Identify which cell holds the provided text, then report its [X, Y] central coordinate. 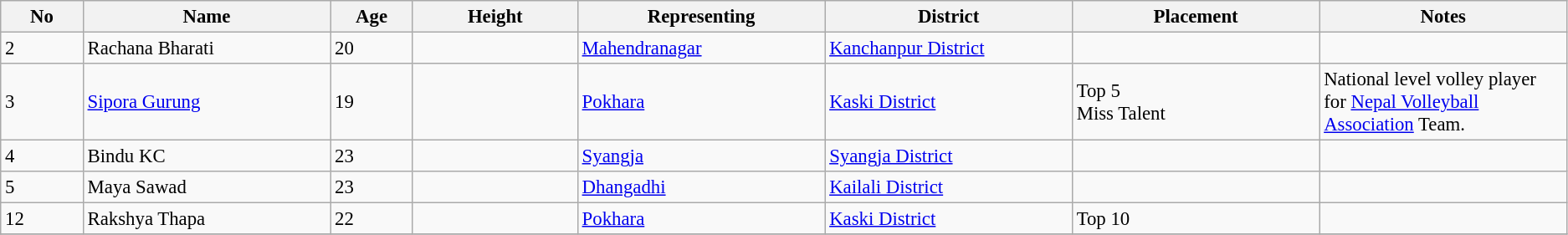
Syangja [701, 156]
Top 5 Miss Talent [1196, 102]
National level volley player for Nepal Volleyball Association Team. [1443, 102]
Bindu KC [207, 156]
12 [42, 219]
Mahendranagar [701, 49]
19 [372, 102]
Top 10 [1196, 219]
Height [495, 17]
Rachana Bharati [207, 49]
Syangja District [949, 156]
5 [42, 187]
Notes [1443, 17]
4 [42, 156]
Representing [701, 17]
No [42, 17]
22 [372, 219]
Name [207, 17]
Kanchanpur District [949, 49]
2 [42, 49]
Placement [1196, 17]
Age [372, 17]
Rakshya Thapa [207, 219]
Maya Sawad [207, 187]
20 [372, 49]
Kailali District [949, 187]
3 [42, 102]
Dhangadhi [701, 187]
Sipora Gurung [207, 102]
District [949, 17]
